Determine the [X, Y] coordinate at the center of the cell enclosing the given text.  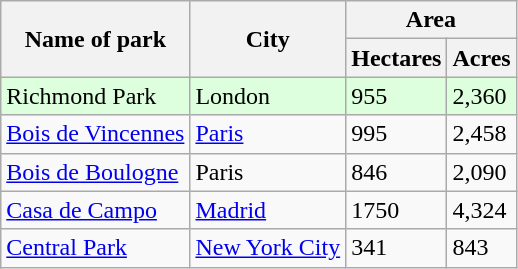
City [268, 39]
Richmond Park [96, 96]
Hectares [396, 58]
Bois de Vincennes [96, 134]
Bois de Boulogne [96, 172]
843 [482, 248]
955 [396, 96]
846 [396, 172]
Casa de Campo [96, 210]
Central Park [96, 248]
Area [432, 20]
New York City [268, 248]
2,090 [482, 172]
Madrid [268, 210]
Acres [482, 58]
2,360 [482, 96]
Name of park [96, 39]
4,324 [482, 210]
341 [396, 248]
995 [396, 134]
2,458 [482, 134]
1750 [396, 210]
London [268, 96]
